From the cell containing the given text, extract its center point as (x, y) coordinate. 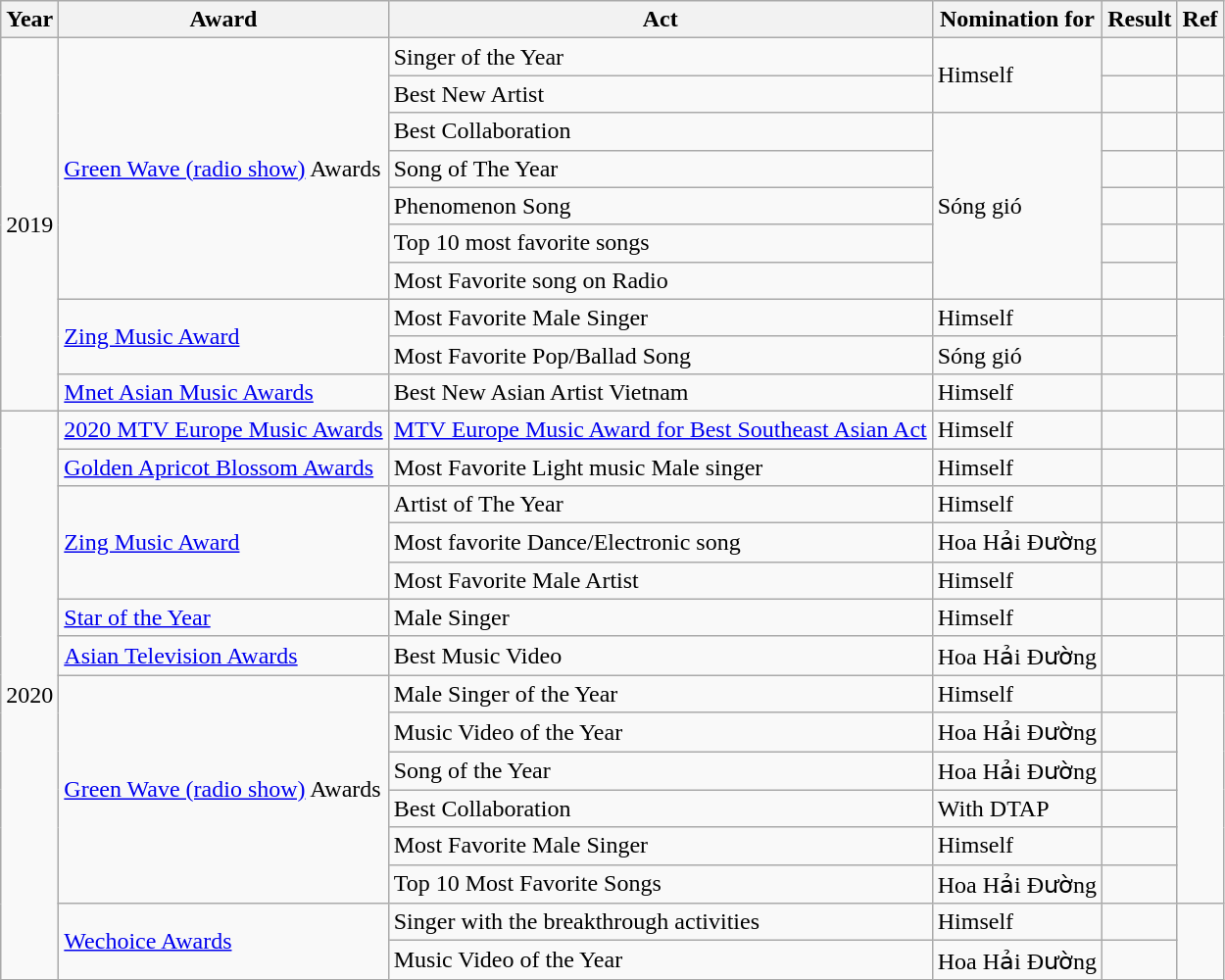
Most Favorite Light music Male singer (661, 467)
Song of the Year (661, 770)
Most favorite Dance/Electronic song (661, 543)
Male Singer of the Year (661, 694)
Most Favorite Pop/Ballad Song (661, 355)
Song of The Year (661, 169)
Best New Artist (661, 94)
Most Favorite Male Artist (661, 580)
With DTAP (1017, 808)
Best New Asian Artist Vietnam (661, 392)
Asian Television Awards (223, 656)
2020 (29, 695)
Male Singer (661, 617)
Award (223, 20)
Top 10 Most Favorite Songs (661, 884)
Act (661, 20)
Ref (1200, 20)
Singer of the Year (661, 57)
Artist of The Year (661, 505)
Result (1140, 20)
Nomination for (1017, 20)
Mnet Asian Music Awards (223, 392)
Top 10 most favorite songs (661, 243)
Best Music Video (661, 656)
Most Favorite song on Radio (661, 280)
Phenomenon Song (661, 206)
Star of the Year (223, 617)
Wechoice Awards (223, 942)
MTV Europe Music Award for Best Southeast Asian Act (661, 429)
2020 MTV Europe Music Awards (223, 429)
Year (29, 20)
2019 (29, 225)
Golden Apricot Blossom Awards (223, 467)
Singer with the breakthrough activities (661, 922)
